Locate the cell with the specified text and output its [X, Y] center coordinate. 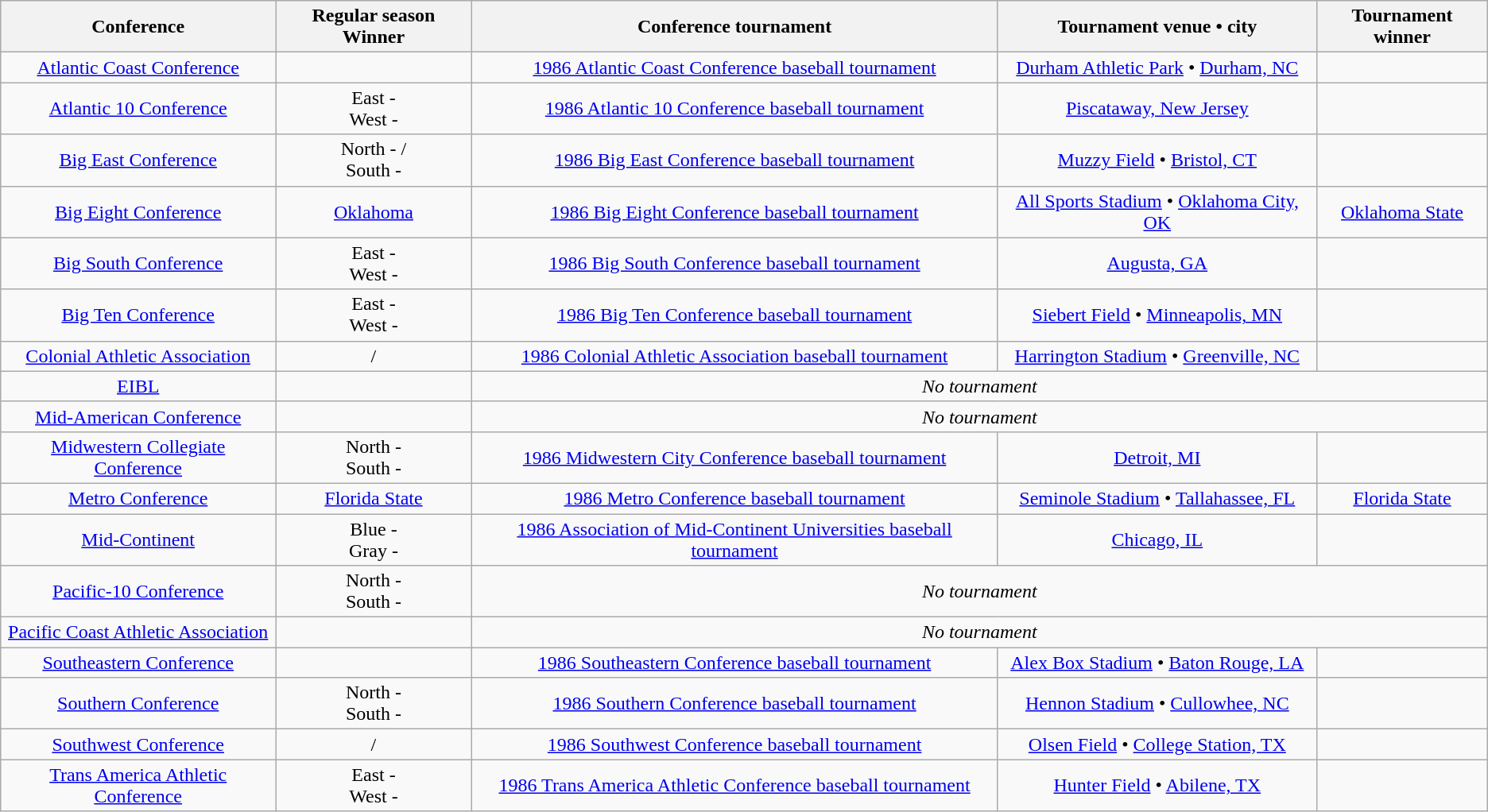
Pacific Coast Athletic Association [138, 632]
1986 Big Ten Conference baseball tournament [734, 315]
Midwestern Collegiate Conference [138, 458]
Oklahoma [374, 211]
1986 Atlantic 10 Conference baseball tournament [734, 108]
Metro Conference [138, 498]
Pacific-10 Conference [138, 591]
Conference [138, 27]
Olsen Field • College Station, TX [1157, 744]
Big South Conference [138, 264]
Colonial Athletic Association [138, 356]
1986 Southwest Conference baseball tournament [734, 744]
Hennon Stadium • Cullowhee, NC [1157, 704]
Oklahoma State [1402, 211]
Atlantic 10 Conference [138, 108]
Mid-Continent [138, 539]
Southwest Conference [138, 744]
All Sports Stadium • Oklahoma City, OK [1157, 211]
Atlantic Coast Conference [138, 68]
1986 Southern Conference baseball tournament [734, 704]
Durham Athletic Park • Durham, NC [1157, 68]
Hunter Field • Abilene, TX [1157, 785]
Southern Conference [138, 704]
1986 Trans America Athletic Conference baseball tournament [734, 785]
1986 Atlantic Coast Conference baseball tournament [734, 68]
Harrington Stadium • Greenville, NC [1157, 356]
Southeastern Conference [138, 663]
1986 Metro Conference baseball tournament [734, 498]
Alex Box Stadium • Baton Rouge, LA [1157, 663]
Big East Conference [138, 160]
Trans America Athletic Conference [138, 785]
Big Ten Conference [138, 315]
Seminole Stadium • Tallahassee, FL [1157, 498]
Piscataway, New Jersey [1157, 108]
Augusta, GA [1157, 264]
Blue - Gray - [374, 539]
EIBL [138, 386]
1986 Colonial Athletic Association baseball tournament [734, 356]
Regular season Winner [374, 27]
Siebert Field • Minneapolis, MN [1157, 315]
Tournament winner [1402, 27]
Detroit, MI [1157, 458]
Mid-American Conference [138, 416]
1986 Midwestern City Conference baseball tournament [734, 458]
Muzzy Field • Bristol, CT [1157, 160]
1986 Big Eight Conference baseball tournament [734, 211]
Big Eight Conference [138, 211]
1986 Big East Conference baseball tournament [734, 160]
Chicago, IL [1157, 539]
Tournament venue • city [1157, 27]
Conference tournament [734, 27]
North - /South - [374, 160]
1986 Big South Conference baseball tournament [734, 264]
1986 Association of Mid-Continent Universities baseball tournament [734, 539]
1986 Southeastern Conference baseball tournament [734, 663]
